Determine the (X, Y) coordinate at the center of the cell enclosing the given text.  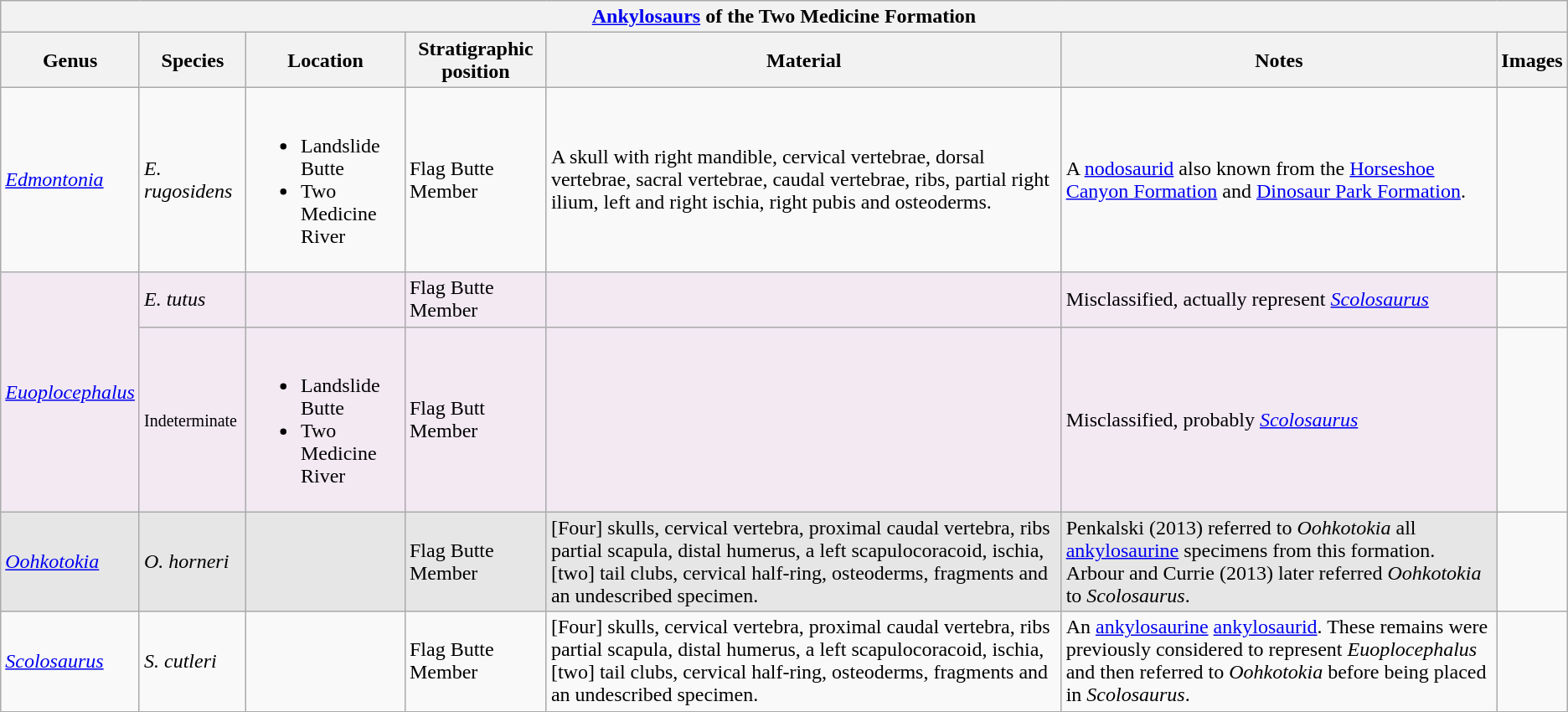
Misclassified, actually represent Scolosaurus (1279, 300)
S. cutleri (193, 662)
A nodosaurid also known from the Horseshoe Canyon Formation and Dinosaur Park Formation. (1279, 179)
Euoplocephalus (70, 392)
O. horneri (193, 561)
E. rugosidens (193, 179)
Edmontonia (70, 179)
Genus (70, 60)
Notes (1279, 60)
Images (1532, 60)
Indeterminate (193, 419)
Material (804, 60)
Scolosaurus (70, 662)
Ankylosaurs of the Two Medicine Formation (784, 17)
E. tutus (193, 300)
Flag Butt Member (476, 419)
Oohkotokia (70, 561)
Misclassified, probably Scolosaurus (1279, 419)
Stratigraphic position (476, 60)
Location (325, 60)
Species (193, 60)
